Output the [X, Y] coordinate of the center of the cell containing the given text.  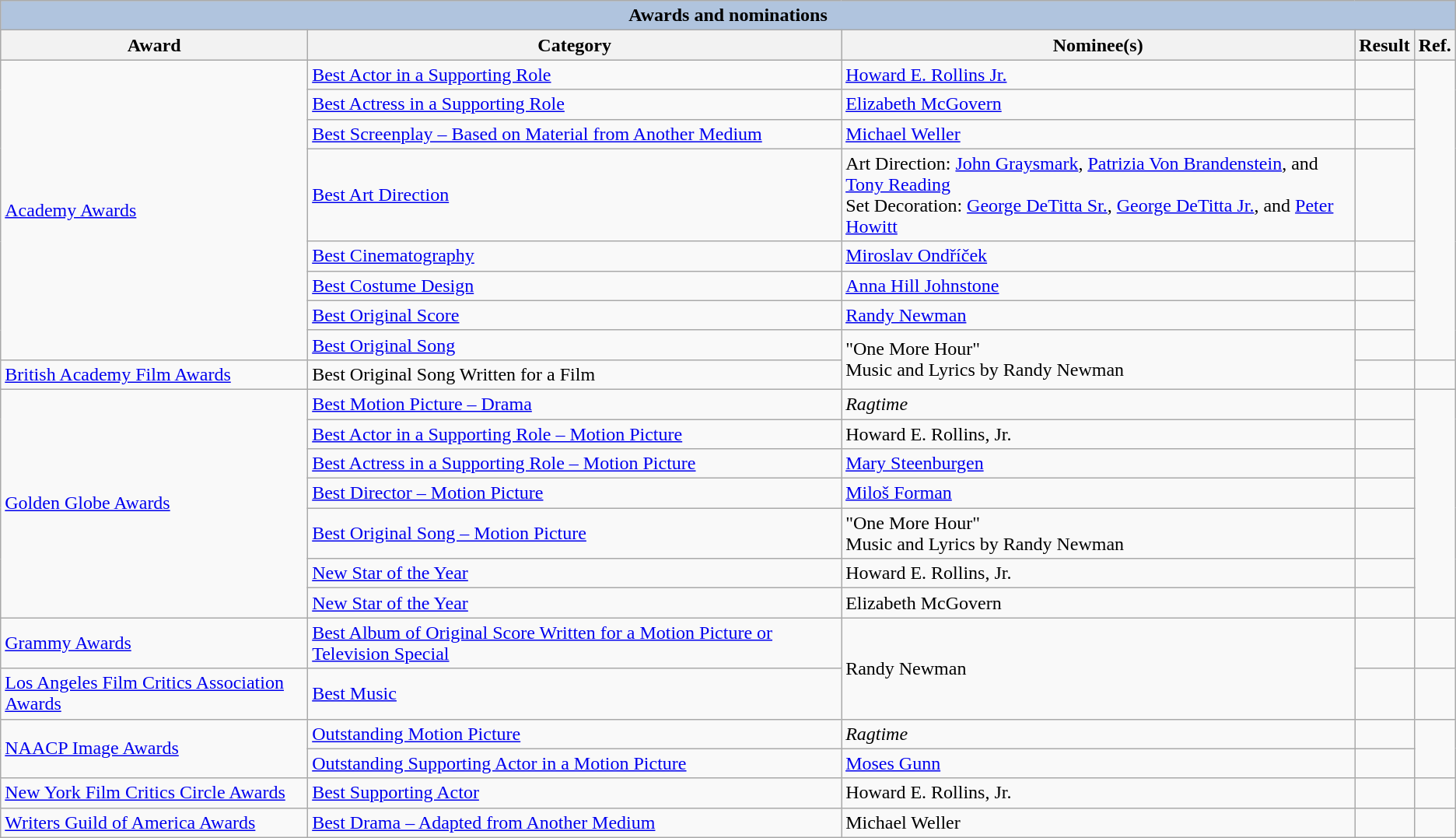
Best Album of Original Score Written for a Motion Picture or Television Special [575, 643]
Awards and nominations [728, 16]
Miloš Forman [1098, 493]
Academy Awards [154, 210]
Art Direction: John Graysmark, Patrizia Von Brandenstein, and Tony Reading Set Decoration: George DeTitta Sr., George DeTitta Jr., and Peter Howitt [1098, 195]
Grammy Awards [154, 643]
NAACP Image Awards [154, 749]
Best Original Song Written for a Film [575, 374]
Miroslav Ondříček [1098, 256]
Award [154, 45]
Best Art Direction [575, 195]
Result [1384, 45]
Best Supporting Actor [575, 793]
Anna Hill Johnstone [1098, 286]
Best Cinematography [575, 256]
Best Actor in a Supporting Role – Motion Picture [575, 433]
Best Original Song [575, 345]
Category [575, 45]
Golden Globe Awards [154, 503]
Ref. [1434, 45]
Mary Steenburgen [1098, 464]
Howard E. Rollins Jr. [1098, 75]
Best Director – Motion Picture [575, 493]
Nominee(s) [1098, 45]
Best Drama – Adapted from Another Medium [575, 822]
Best Music [575, 694]
British Academy Film Awards [154, 374]
Best Actress in a Supporting Role [575, 104]
Outstanding Motion Picture [575, 734]
Best Motion Picture – Drama [575, 404]
Best Actor in a Supporting Role [575, 75]
Best Original Score [575, 315]
Moses Gunn [1098, 763]
Best Actress in a Supporting Role – Motion Picture [575, 464]
Best Original Song – Motion Picture [575, 534]
New York Film Critics Circle Awards [154, 793]
Best Costume Design [575, 286]
Writers Guild of America Awards [154, 822]
Los Angeles Film Critics Association Awards [154, 694]
Outstanding Supporting Actor in a Motion Picture [575, 763]
Best Screenplay – Based on Material from Another Medium [575, 134]
